From the cell containing the given text, extract its center point as [X, Y] coordinate. 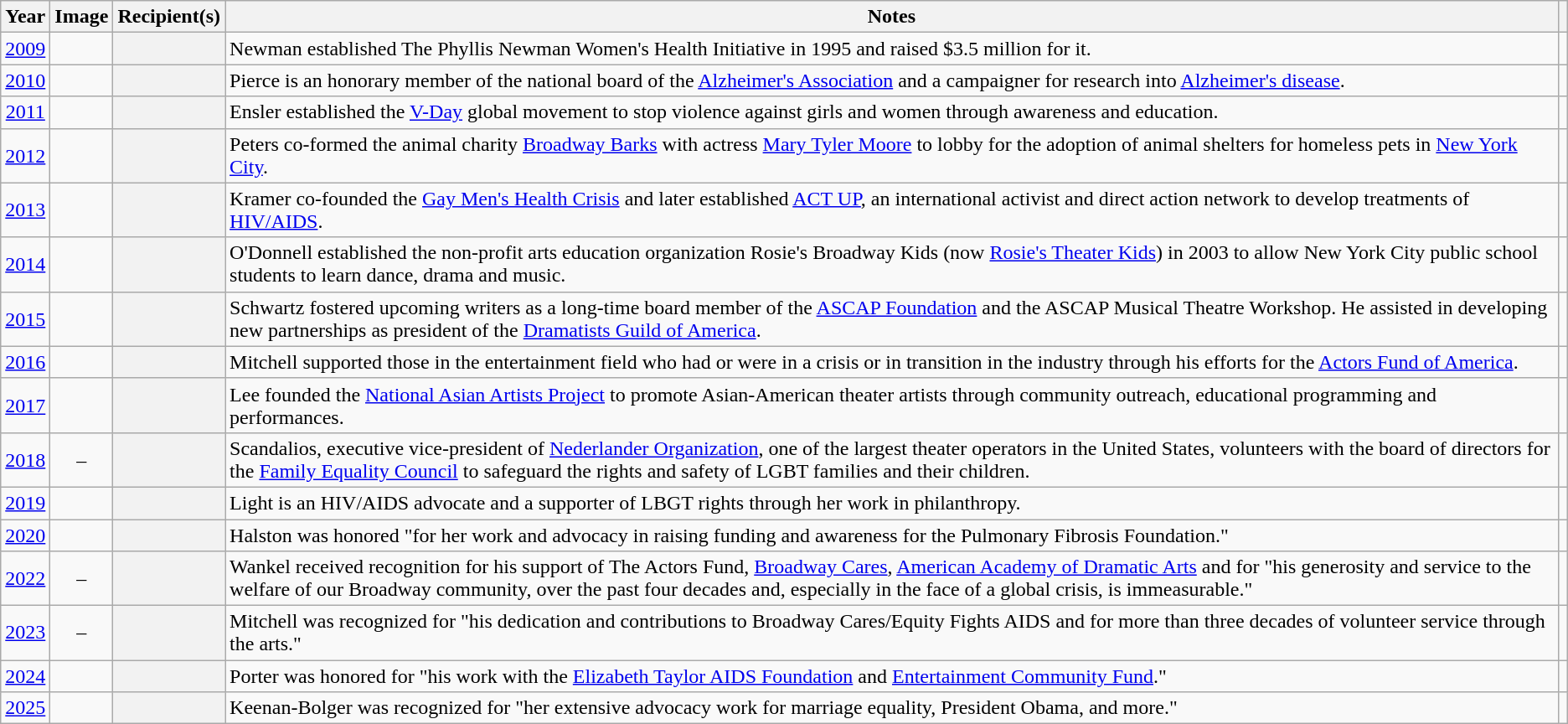
2023 [25, 633]
2016 [25, 362]
2011 [25, 112]
2019 [25, 503]
2017 [25, 406]
2009 [25, 49]
2013 [25, 209]
Porter was honored for "his work with the Elizabeth Taylor AIDS Foundation and Entertainment Community Fund." [892, 676]
2014 [25, 265]
2022 [25, 578]
2020 [25, 535]
Keenan-Bolger was recognized for "her extensive advocacy work for marriage equality, President Obama, and more." [892, 708]
2018 [25, 459]
Recipient(s) [169, 17]
2015 [25, 318]
Newman established The Phyllis Newman Women's Health Initiative in 1995 and raised $3.5 million for it. [892, 49]
Ensler established the V-Day global movement to stop violence against girls and women through awareness and education. [892, 112]
Light is an HIV/AIDS advocate and a supporter of LBGT rights through her work in philanthropy. [892, 503]
Halston was honored "for her work and advocacy in raising funding and awareness for the Pulmonary Fibrosis Foundation." [892, 535]
Year [25, 17]
Image [82, 17]
Notes [892, 17]
2010 [25, 80]
2012 [25, 156]
Pierce is an honorary member of the national board of the Alzheimer's Association and a campaigner for research into Alzheimer's disease. [892, 80]
2024 [25, 676]
2025 [25, 708]
